Locate the cell with the specified text and output its (x, y) center coordinate. 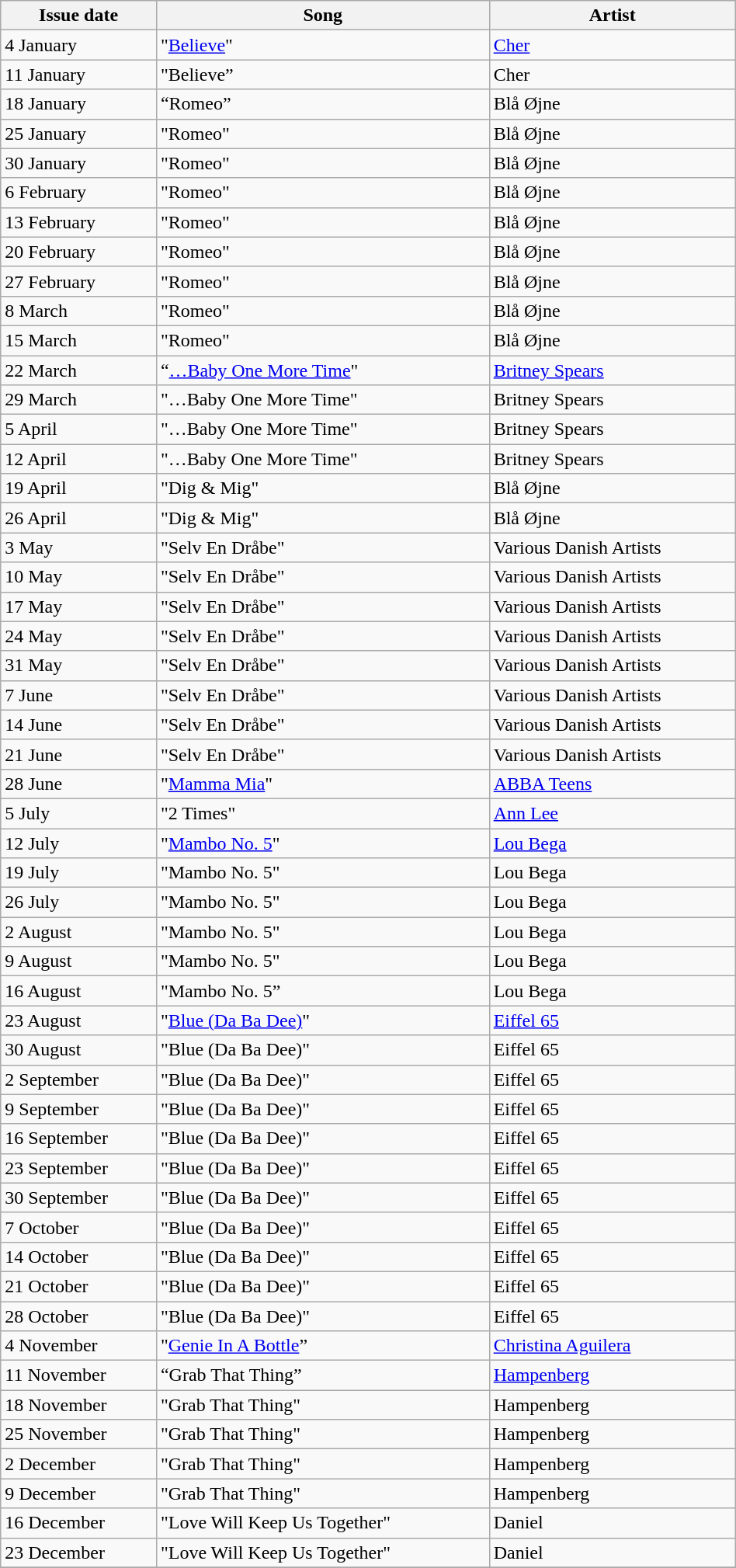
Artist (612, 16)
9 December (79, 1493)
2 September (79, 1080)
2 December (79, 1464)
"Genie In A Bottle” (323, 1346)
"Believe” (323, 75)
18 January (79, 104)
19 July (79, 873)
5 July (79, 813)
14 October (79, 1257)
16 December (79, 1523)
29 March (79, 400)
27 February (79, 281)
4 November (79, 1346)
14 June (79, 725)
13 February (79, 222)
16 September (79, 1139)
26 July (79, 902)
21 October (79, 1286)
19 April (79, 488)
9 September (79, 1109)
“Grab That Thing” (323, 1375)
ABBA Teens (612, 784)
"Mambo No. 5” (323, 991)
22 March (79, 370)
7 October (79, 1227)
2 August (79, 932)
18 November (79, 1405)
25 November (79, 1434)
Song (323, 16)
Issue date (79, 16)
23 August (79, 1020)
31 May (79, 666)
“Romeo” (323, 104)
23 September (79, 1168)
15 March (79, 340)
28 June (79, 784)
3 May (79, 548)
10 May (79, 577)
20 February (79, 252)
23 December (79, 1552)
12 July (79, 843)
25 January (79, 134)
30 January (79, 163)
12 April (79, 459)
16 August (79, 991)
28 October (79, 1316)
"2 Times" (323, 813)
30 August (79, 1050)
Ann Lee (612, 813)
4 January (79, 45)
11 January (79, 75)
"Mamma Mia" (323, 784)
Christina Aguilera (612, 1346)
21 June (79, 754)
“…Baby One More Time" (323, 370)
6 February (79, 193)
11 November (79, 1375)
9 August (79, 961)
5 April (79, 429)
30 September (79, 1198)
17 May (79, 607)
26 April (79, 518)
7 June (79, 695)
"Believe" (323, 45)
24 May (79, 636)
8 March (79, 311)
